Find where the given text appears and provide that cell's center as (X, Y) coordinate. 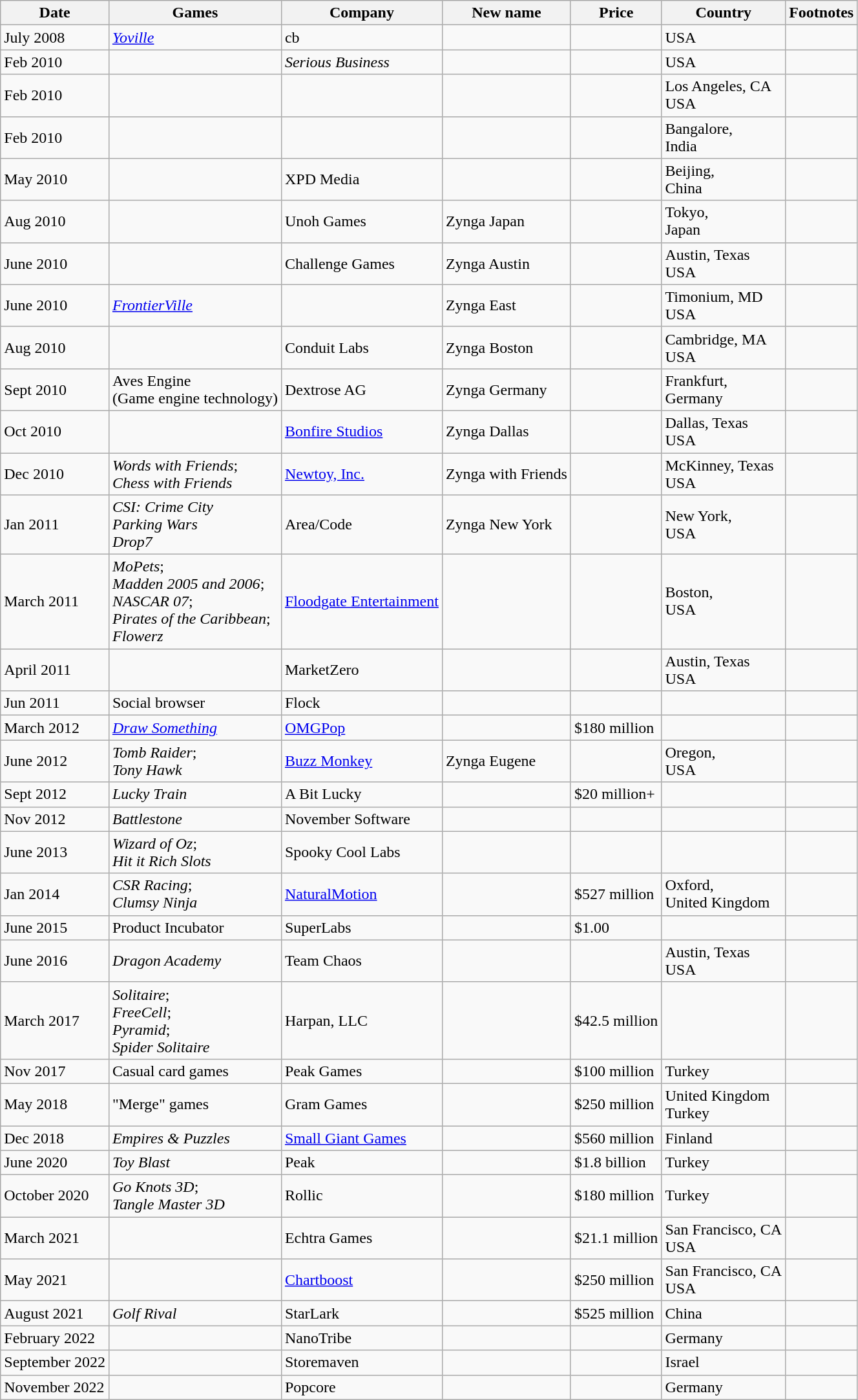
Bangalore,India (724, 137)
Timonium, MDUSA (724, 305)
Zynga New York (507, 525)
July 2008 (55, 37)
Tokyo,Japan (724, 221)
Oxford,United Kingdom (724, 895)
Country (724, 13)
Finland (724, 1138)
Go Knots 3D;Tangle Master 3D (195, 1196)
NanoTribe (362, 1338)
Gram Games (362, 1104)
Echtra Games (362, 1238)
Company (362, 13)
September 2022 (55, 1363)
Dec 2018 (55, 1138)
Oct 2010 (55, 432)
Zynga Boston (507, 348)
McKinney, TexasUSA (724, 473)
November 2022 (55, 1387)
MarketZero (362, 670)
Challenge Games (362, 264)
June 2012 (55, 761)
June 2020 (55, 1163)
Sept 2010 (55, 389)
XPD Media (362, 180)
Spooky Cool Labs (362, 852)
Flock (362, 703)
Lucky Train (195, 794)
Israel (724, 1363)
"Merge" games (195, 1104)
Words with Friends;Chess with Friends (195, 473)
FrontierVille (195, 305)
United KingdomTurkey (724, 1104)
Product Incubator (195, 928)
StarLark (362, 1313)
Yoville (195, 37)
CSI: Crime CityParking WarsDrop7 (195, 525)
Sept 2012 (55, 794)
Zynga Eugene (507, 761)
Empires & Puzzles (195, 1138)
Zynga Germany (507, 389)
A Bit Lucky (362, 794)
Bonfire Studios (362, 432)
Rollic (362, 1196)
April 2011 (55, 670)
Buzz Monkey (362, 761)
cb (362, 37)
May 2021 (55, 1280)
$42.5 million (616, 1020)
Nov 2012 (55, 819)
August 2021 (55, 1313)
Conduit Labs (362, 348)
Team Chaos (362, 960)
$560 million (616, 1138)
Boston,USA (724, 602)
May 2018 (55, 1104)
Cambridge, MAUSA (724, 348)
May 2010 (55, 180)
$100 million (616, 1071)
$1.00 (616, 928)
Footnotes (822, 13)
Dextrose AG (362, 389)
Casual card games (195, 1071)
March 2021 (55, 1238)
Peak Games (362, 1071)
SuperLabs (362, 928)
Small Giant Games (362, 1138)
Serious Business (362, 62)
February 2022 (55, 1338)
Zynga Japan (507, 221)
Beijing,China (724, 180)
$525 million (616, 1313)
Games (195, 13)
China (724, 1313)
Jan 2014 (55, 895)
New York,USA (724, 525)
October 2020 (55, 1196)
Aves Engine(Game engine technology) (195, 389)
OMGPop (362, 728)
Storemaven (362, 1363)
November Software (362, 819)
Los Angeles, CAUSA (724, 96)
Price (616, 13)
Golf Rival (195, 1313)
Jun 2011 (55, 703)
June 2016 (55, 960)
Area/Code (362, 525)
NaturalMotion (362, 895)
Chartboost (362, 1280)
Nov 2017 (55, 1071)
$20 million+ (616, 794)
Tomb Raider;Tony Hawk (195, 761)
MoPets;Madden 2005 and 2006;NASCAR 07;Pirates of the Caribbean;Flowerz (195, 602)
$527 million (616, 895)
Popcore (362, 1387)
New name (507, 13)
Oregon,USA (724, 761)
June 2015 (55, 928)
Battlestone (195, 819)
Dragon Academy (195, 960)
Floodgate Entertainment (362, 602)
Zynga Dallas (507, 432)
$21.1 million (616, 1238)
Toy Blast (195, 1163)
Dec 2010 (55, 473)
Date (55, 13)
March 2011 (55, 602)
Jan 2011 (55, 525)
Social browser (195, 703)
Draw Something (195, 728)
Unoh Games (362, 221)
Wizard of Oz;Hit it Rich Slots (195, 852)
Newtoy, Inc. (362, 473)
Zynga with Friends (507, 473)
Frankfurt,Germany (724, 389)
Peak (362, 1163)
Zynga Austin (507, 264)
March 2017 (55, 1020)
Solitaire;FreeCell;Pyramid;Spider Solitaire (195, 1020)
Harpan, LLC (362, 1020)
$1.8 billion (616, 1163)
March 2012 (55, 728)
CSR Racing;Clumsy Ninja (195, 895)
Zynga East (507, 305)
June 2013 (55, 852)
Dallas, TexasUSA (724, 432)
